For the text-containing cell, return its midpoint in [X, Y] coordinate format. 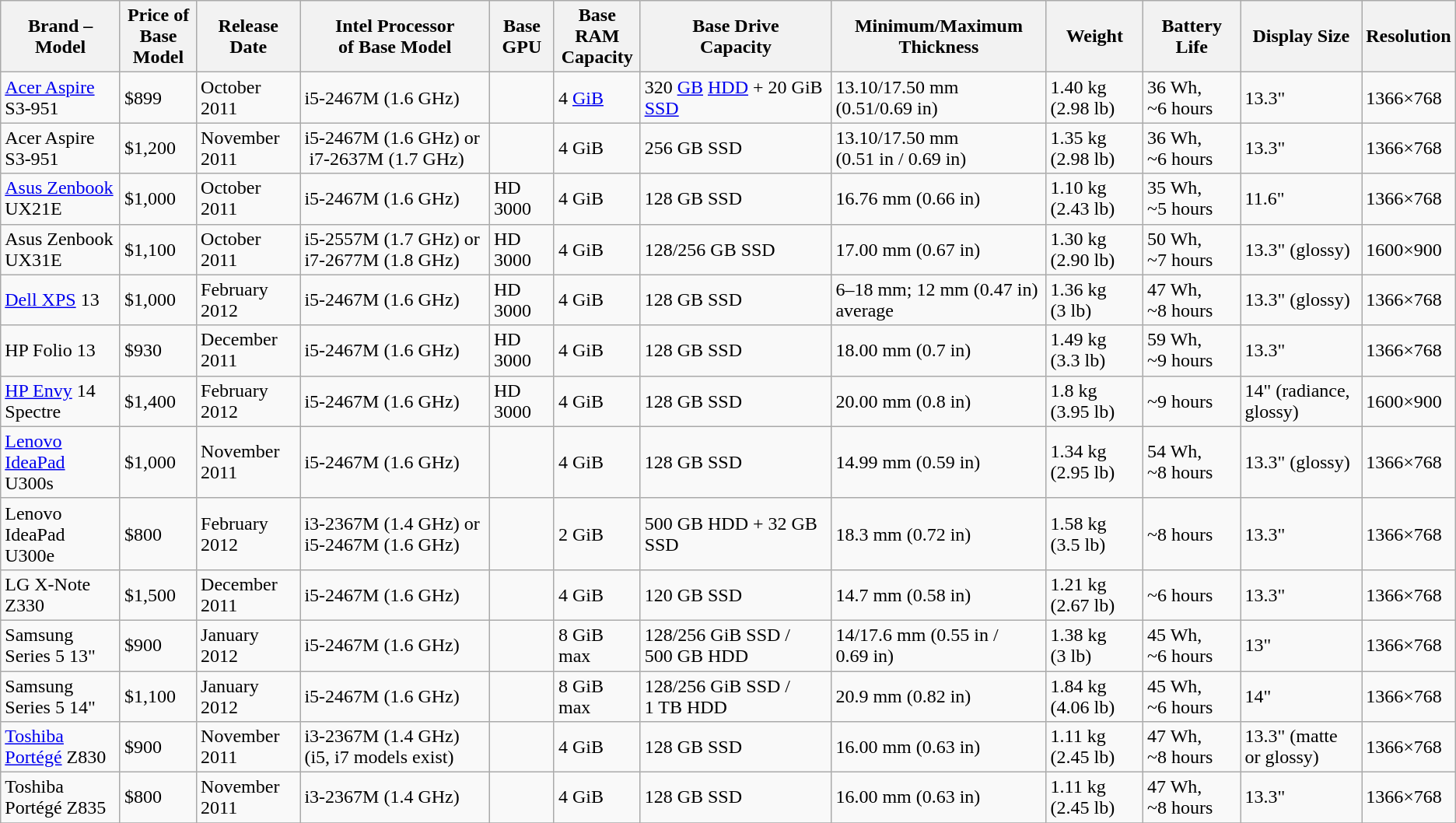
11.6" [1301, 199]
13.10/17.50 mm (0.51/0.69 in) [939, 98]
1.30 kg (2.90 lb) [1094, 249]
$1,500 [158, 594]
Brand – Model [61, 37]
~9 hours [1192, 401]
$899 [158, 98]
54 Wh, ~8 hours [1192, 462]
i5-2467M (1.6 GHz) or i7-2637M (1.7 GHz) [395, 148]
Samsung Series 5 14" [61, 695]
20.9 mm (0.82 in) [939, 695]
i3-2367M (1.4 GHz) [395, 798]
Weight [1094, 37]
1.58 kg (3.5 lb) [1094, 534]
128/256 GiB SSD / 1 TB HDD [736, 695]
18.00 mm (0.7 in) [939, 350]
$1,200 [158, 148]
Asus Zenbook UX21E [61, 199]
Lenovo IdeaPad U300s [61, 462]
1.84 kg (4.06 lb) [1094, 695]
Toshiba Portégé Z830 [61, 747]
Samsung Series 5 13" [61, 646]
14.7 mm (0.58 in) [939, 594]
Display Size [1301, 37]
Battery Life [1192, 37]
1.35 kg (2.98 lb) [1094, 148]
256 GB SSD [736, 148]
1.21 kg (2.67 lb) [1094, 594]
i3-2367M (1.4 GHz) or i5-2467M (1.6 GHz) [395, 534]
Lenovo IdeaPad U300e [61, 534]
500 GB HDD + 32 GB SSD [736, 534]
50 Wh, ~7 hours [1192, 249]
2 GiB [597, 534]
17.00 mm (0.67 in) [939, 249]
18.3 mm (0.72 in) [939, 534]
Base GPU [521, 37]
Base RAMCapacity [597, 37]
6–18 mm; 12 mm (0.47 in) average [939, 300]
~6 hours [1192, 594]
14" [1301, 695]
LG X-Note Z330 [61, 594]
Minimum/Maximum Thickness [939, 37]
14/17.6 mm (0.55 in / 0.69 in) [939, 646]
20.00 mm (0.8 in) [939, 401]
13" [1301, 646]
Toshiba Portégé Z835 [61, 798]
1.10 kg (2.43 lb) [1094, 199]
1.49 kg (3.3 lb) [1094, 350]
$930 [158, 350]
Base DriveCapacity [736, 37]
13.10/17.50 mm (0.51 in / 0.69 in) [939, 148]
Intel Processorof Base Model [395, 37]
Price ofBase Model [158, 37]
1.40 kg (2.98 lb) [1094, 98]
13.3" (matte or glossy) [1301, 747]
~8 hours [1192, 534]
128/256 GiB SSD / 500 GB HDD [736, 646]
320 GB HDD + 20 GiB SSD [736, 98]
1.36 kg (3 lb) [1094, 300]
14" (radiance, glossy) [1301, 401]
16.76 mm (0.66 in) [939, 199]
$1,400 [158, 401]
120 GB SSD [736, 594]
Release Date [249, 37]
35 Wh, ~5 hours [1192, 199]
128/256 GB SSD [736, 249]
Dell XPS 13 [61, 300]
Asus Zenbook UX31E [61, 249]
59 Wh, ~9 hours [1192, 350]
HP Folio 13 [61, 350]
Resolution [1409, 37]
i3-2367M (1.4 GHz) (i5, i7 models exist) [395, 747]
1.34 kg (2.95 lb) [1094, 462]
1.38 kg (3 lb) [1094, 646]
i5-2557M (1.7 GHz) or i7-2677M (1.8 GHz) [395, 249]
HP Envy 14 Spectre [61, 401]
1.8 kg (3.95 lb) [1094, 401]
14.99 mm (0.59 in) [939, 462]
